Return the [X, Y] coordinate for the center point of the cell that contains the specified text.  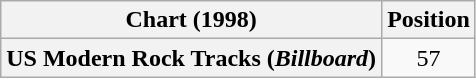
US Modern Rock Tracks (Billboard) [192, 58]
Chart (1998) [192, 20]
57 [429, 58]
Position [429, 20]
